Output the [x, y] coordinate of the center of the cell containing the given text.  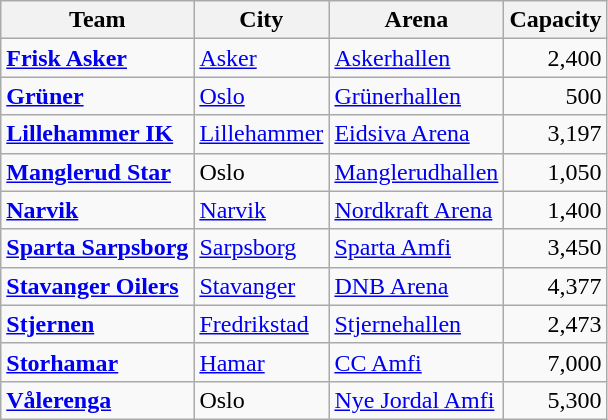
Grüner [98, 96]
1,050 [556, 172]
Stavanger Oilers [98, 286]
City [262, 20]
DNB Arena [416, 286]
Stjernen [98, 324]
5,300 [556, 400]
4,377 [556, 286]
Nordkraft Arena [416, 210]
Manglerud Star [98, 172]
Hamar [262, 362]
Sparta Sarpsborg [98, 248]
Asker [262, 58]
500 [556, 96]
Lillehammer [262, 134]
2,473 [556, 324]
Team [98, 20]
Eidsiva Arena [416, 134]
7,000 [556, 362]
Sparta Amfi [416, 248]
Grünerhallen [416, 96]
Stjernehallen [416, 324]
Stavanger [262, 286]
Nye Jordal Amfi [416, 400]
Arena [416, 20]
Vålerenga [98, 400]
Manglerudhallen [416, 172]
Capacity [556, 20]
Fredrikstad [262, 324]
Storhamar [98, 362]
3,450 [556, 248]
3,197 [556, 134]
1,400 [556, 210]
CC Amfi [416, 362]
Askerhallen [416, 58]
Sarpsborg [262, 248]
Lillehammer IK [98, 134]
2,400 [556, 58]
Frisk Asker [98, 58]
